Find where the given text appears and provide that cell's center as (X, Y) coordinate. 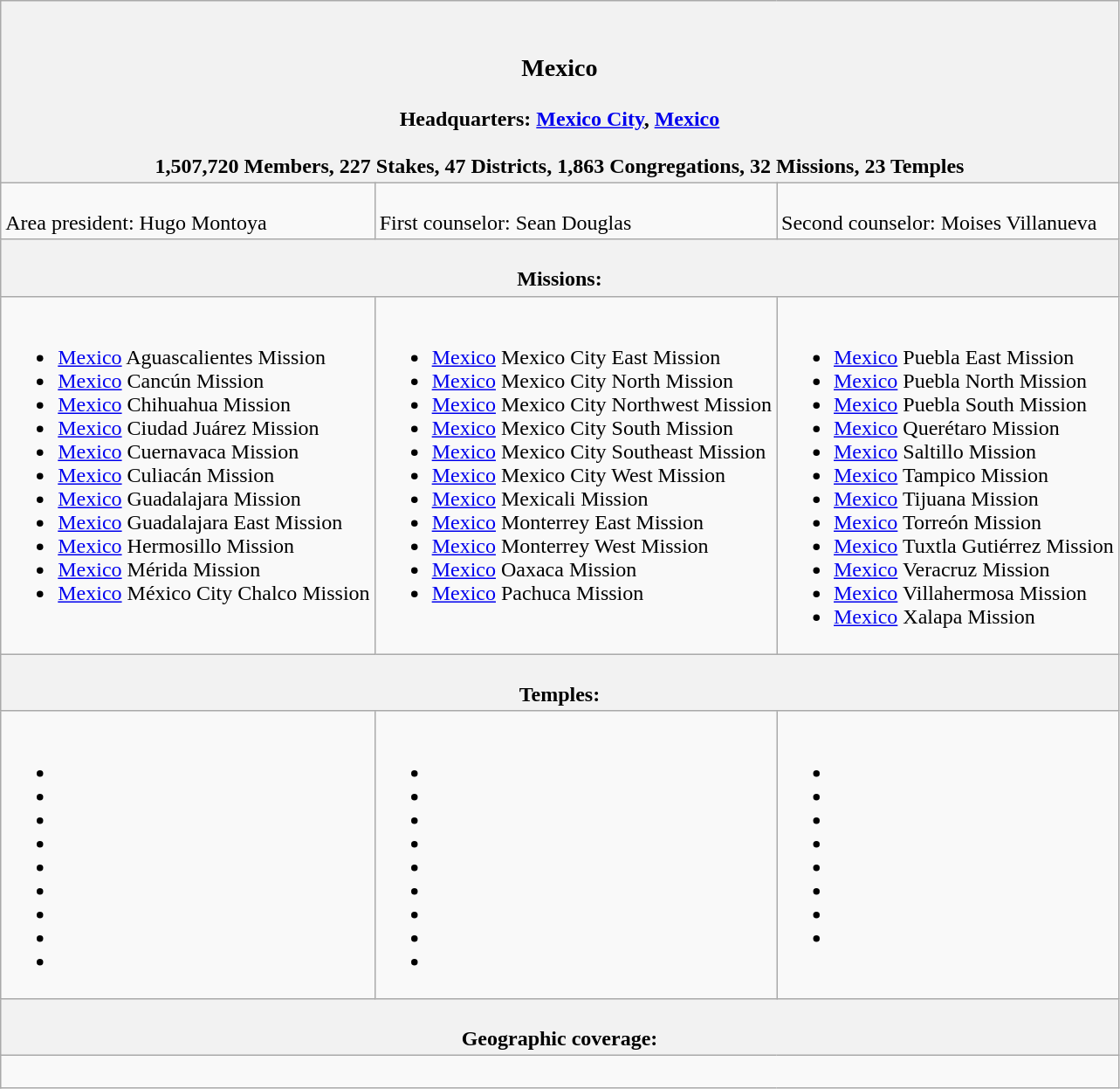
Second counselor: Moises Villanueva (948, 211)
Temples: (560, 683)
Area president: Hugo Montoya (188, 211)
MexicoHeadquarters: Mexico City, Mexico1,507,720 Members, 227 Stakes, 47 Districts, 1,863 Congregations, 32 Missions, 23 Temples (560, 92)
Missions: (560, 267)
Geographic coverage: (560, 1027)
First counselor: Sean Douglas (575, 211)
